Scan for the cell matching the given text and deliver its (x, y) coordinate at center. 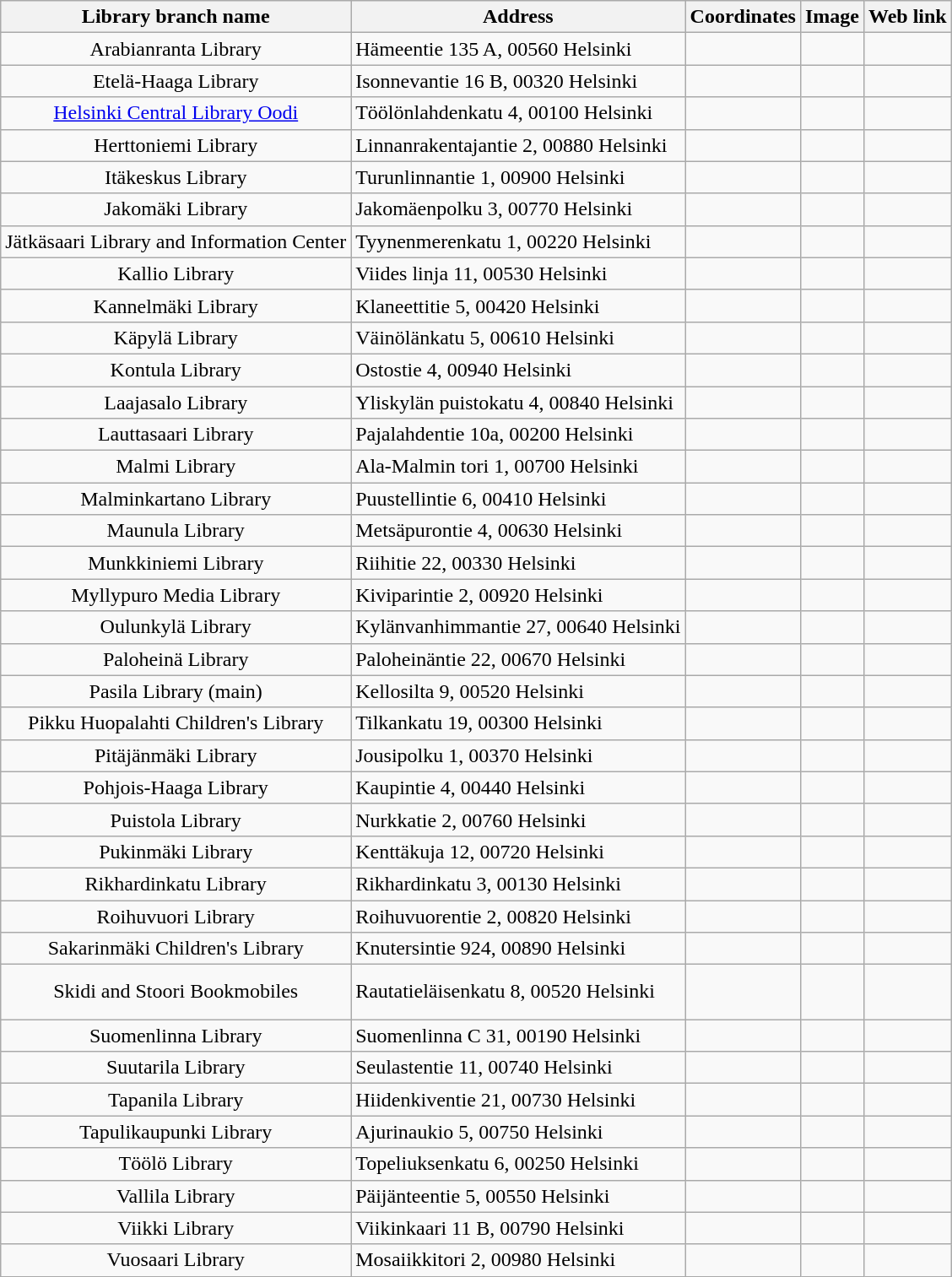
Suomenlinna Library (176, 1036)
Rautatieläisenkatu 8, 00520 Helsinki (518, 993)
Päijänteentie 5, 00550 Helsinki (518, 1196)
Rikhardinkatu 3, 00130 Helsinki (518, 884)
Kiviparintie 2, 00920 Helsinki (518, 595)
Paloheinäntie 22, 00670 Helsinki (518, 659)
Image (832, 17)
Oulunkylä Library (176, 627)
Turunlinnantie 1, 00900 Helsinki (518, 177)
Pikku Huopalahti Children's Library (176, 723)
Jätkäsaari Library and Information Center (176, 241)
Itäkeskus Library (176, 177)
Kellosilta 9, 00520 Helsinki (518, 691)
Vuosaari Library (176, 1260)
Riihitie 22, 00330 Helsinki (518, 563)
Herttoniemi Library (176, 145)
Kenttäkuja 12, 00720 Helsinki (518, 852)
Suutarila Library (176, 1068)
Viikinkaari 11 B, 00790 Helsinki (518, 1228)
Library branch name (176, 17)
Vallila Library (176, 1196)
Pitäjänmäki Library (176, 755)
Myllypuro Media Library (176, 595)
Viides linja 11, 00530 Helsinki (518, 273)
Kannelmäki Library (176, 306)
Topeliuksenkatu 6, 00250 Helsinki (518, 1164)
Suomenlinna C 31, 00190 Helsinki (518, 1036)
Pajalahdentie 10a, 00200 Helsinki (518, 435)
Kylänvanhimmantie 27, 00640 Helsinki (518, 627)
Rikhardinkatu Library (176, 884)
Ala-Malmin tori 1, 00700 Helsinki (518, 467)
Ostostie 4, 00940 Helsinki (518, 370)
Mosaiikkitori 2, 00980 Helsinki (518, 1260)
Tapulikaupunki Library (176, 1132)
Klaneettitie 5, 00420 Helsinki (518, 306)
Pukinmäki Library (176, 852)
Käpylä Library (176, 338)
Address (518, 17)
Töölö Library (176, 1164)
Hämeentie 135 A, 00560 Helsinki (518, 49)
Linnanrakentajantie 2, 00880 Helsinki (518, 145)
Paloheinä Library (176, 659)
Web link (907, 17)
Skidi and Stoori Bookmobiles (176, 993)
Jakomäenpolku 3, 00770 Helsinki (518, 209)
Knutersintie 924, 00890 Helsinki (518, 949)
Pasila Library (main) (176, 691)
Jakomäki Library (176, 209)
Kontula Library (176, 370)
Roihuvuorentie 2, 00820 Helsinki (518, 916)
Yliskylän puistokatu 4, 00840 Helsinki (518, 403)
Nurkkatie 2, 00760 Helsinki (518, 820)
Munkkiniemi Library (176, 563)
Laajasalo Library (176, 403)
Metsäpurontie 4, 00630 Helsinki (518, 531)
Isonnevantie 16 B, 00320 Helsinki (518, 81)
Malminkartano Library (176, 499)
Helsinki Central Library Oodi (176, 113)
Viikki Library (176, 1228)
Roihuvuori Library (176, 916)
Seulastentie 11, 00740 Helsinki (518, 1068)
Sakarinmäki Children's Library (176, 949)
Tapanila Library (176, 1100)
Pohjois-Haaga Library (176, 787)
Lauttasaari Library (176, 435)
Maunula Library (176, 531)
Tilkankatu 19, 00300 Helsinki (518, 723)
Hiidenkiventie 21, 00730 Helsinki (518, 1100)
Väinölänkatu 5, 00610 Helsinki (518, 338)
Kaupintie 4, 00440 Helsinki (518, 787)
Puistola Library (176, 820)
Töölönlahdenkatu 4, 00100 Helsinki (518, 113)
Ajurinaukio 5, 00750 Helsinki (518, 1132)
Arabianranta Library (176, 49)
Etelä-Haaga Library (176, 81)
Puustellintie 6, 00410 Helsinki (518, 499)
Tyynenmerenkatu 1, 00220 Helsinki (518, 241)
Kallio Library (176, 273)
Coordinates (743, 17)
Jousipolku 1, 00370 Helsinki (518, 755)
Malmi Library (176, 467)
